For the text-containing cell, return its midpoint in [X, Y] coordinate format. 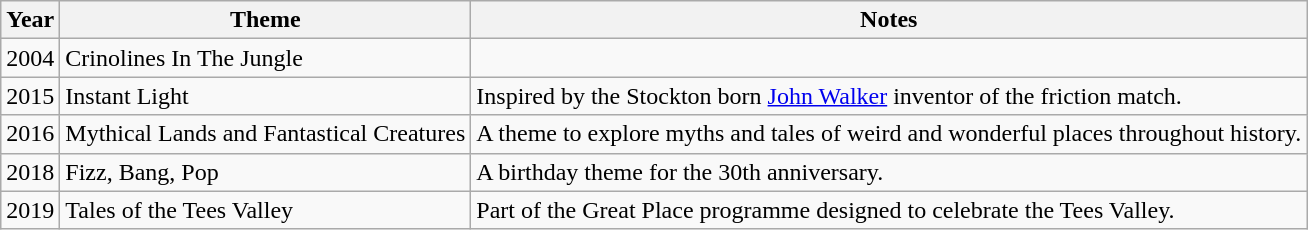
2019 [30, 210]
Inspired by the Stockton born John Walker inventor of the friction match. [889, 96]
2015 [30, 96]
Crinolines In The Jungle [266, 58]
Theme [266, 20]
Mythical Lands and Fantastical Creatures [266, 134]
2018 [30, 172]
2016 [30, 134]
Year [30, 20]
A theme to explore myths and tales of weird and wonderful places throughout history. [889, 134]
Part of the Great Place programme designed to celebrate the Tees Valley. [889, 210]
2004 [30, 58]
Notes [889, 20]
Fizz, Bang, Pop [266, 172]
Instant Light [266, 96]
A birthday theme for the 30th anniversary. [889, 172]
Tales of the Tees Valley [266, 210]
